From the cell containing the given text, extract its center point as (x, y) coordinate. 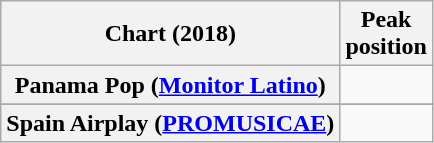
Spain Airplay (PROMUSICAE) (170, 123)
Peakposition (386, 34)
Panama Pop (Monitor Latino) (170, 85)
Chart (2018) (170, 34)
